Identify which cell holds the provided text, then report its [X, Y] central coordinate. 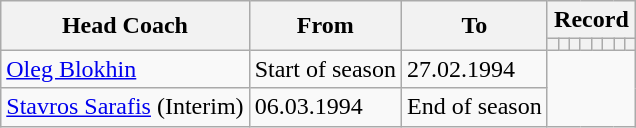
06.03.1994 [325, 107]
To [474, 26]
Record [591, 20]
From [325, 26]
Stavros Sarafis (Interim) [125, 107]
End of season [474, 107]
Oleg Blokhin [125, 69]
Head Coach [125, 26]
Start of season [325, 69]
27.02.1994 [474, 69]
